Scan for the cell matching the given text and deliver its (x, y) coordinate at center. 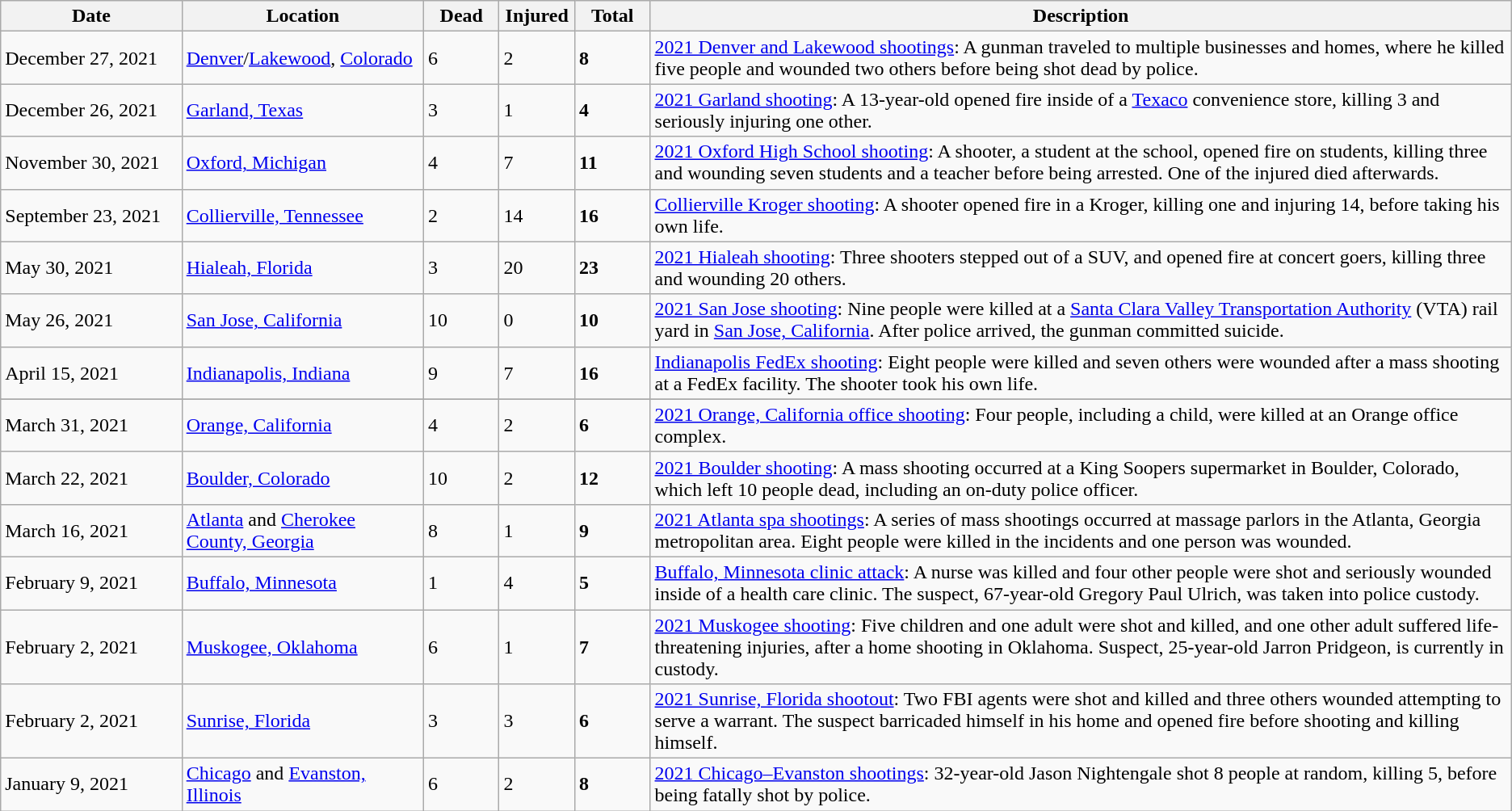
Garland, Texas (302, 110)
Date (91, 16)
2021 Garland shooting: A 13-year-old opened fire inside of a Texaco convenience store, killing 3 and seriously injuring one other. (1081, 110)
12 (612, 478)
23 (612, 268)
Sunrise, Florida (302, 721)
May 26, 2021 (91, 320)
Hialeah, Florida (302, 268)
Muskogee, Oklahoma (302, 646)
20 (537, 268)
2021 Chicago–Evanston shootings: 32-year-old Jason Nightengale shot 8 people at random, killing 5, before being fatally shot by police. (1081, 785)
Injured (537, 16)
March 22, 2021 (91, 478)
Orange, California (302, 425)
5 (612, 583)
Chicago and Evanston, Illinois (302, 785)
December 27, 2021 (91, 58)
Dead (461, 16)
San Jose, California (302, 320)
Collierville Kroger shooting: A shooter opened fire in a Kroger, killing one and injuring 14, before taking his own life. (1081, 215)
Boulder, Colorado (302, 478)
April 15, 2021 (91, 373)
Collierville, Tennessee (302, 215)
14 (537, 215)
December 26, 2021 (91, 110)
2021 Orange, California office shooting: Four people, including a child, were killed at an Orange office complex. (1081, 425)
0 (537, 320)
November 30, 2021 (91, 163)
2021 Hialeah shooting: Three shooters stepped out of a SUV, and opened fire at concert goers, killing three and wounding 20 others. (1081, 268)
11 (612, 163)
March 16, 2021 (91, 530)
Buffalo, Minnesota (302, 583)
Indianapolis, Indiana (302, 373)
May 30, 2021 (91, 268)
January 9, 2021 (91, 785)
Atlanta and Cherokee County, Georgia (302, 530)
Description (1081, 16)
Oxford, Michigan (302, 163)
Denver/Lakewood, Colorado (302, 58)
Total (612, 16)
March 31, 2021 (91, 425)
Location (302, 16)
September 23, 2021 (91, 215)
February 9, 2021 (91, 583)
